Locate the cell with the specified text and output its (x, y) center coordinate. 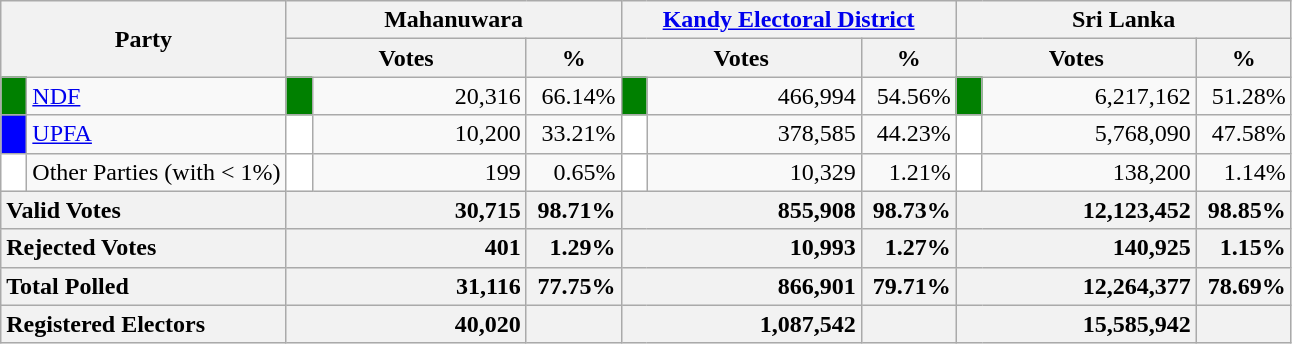
Rejected Votes (144, 248)
79.71% (908, 286)
30,715 (406, 210)
866,901 (741, 286)
199 (419, 172)
44.23% (908, 134)
Valid Votes (144, 210)
1,087,542 (741, 324)
6,217,162 (1089, 96)
33.21% (574, 134)
Kandy Electoral District (788, 20)
138,200 (1089, 172)
140,925 (1076, 248)
0.65% (574, 172)
1.15% (1244, 248)
40,020 (406, 324)
98.71% (574, 210)
78.69% (1244, 286)
77.75% (574, 286)
66.14% (574, 96)
401 (406, 248)
1.27% (908, 248)
12,123,452 (1076, 210)
466,994 (754, 96)
15,585,942 (1076, 324)
NDF (156, 96)
1.14% (1244, 172)
855,908 (741, 210)
47.58% (1244, 134)
31,116 (406, 286)
98.73% (908, 210)
20,316 (419, 96)
Mahanuwara (454, 20)
98.85% (1244, 210)
378,585 (754, 134)
10,200 (419, 134)
UPFA (156, 134)
Other Parties (with < 1%) (156, 172)
Total Polled (144, 286)
54.56% (908, 96)
Sri Lanka (1124, 20)
51.28% (1244, 96)
1.29% (574, 248)
10,993 (741, 248)
10,329 (754, 172)
12,264,377 (1076, 286)
Party (144, 39)
1.21% (908, 172)
Registered Electors (144, 324)
5,768,090 (1089, 134)
